Search for the cell housing the specified text and yield its (x, y) center coordinate. 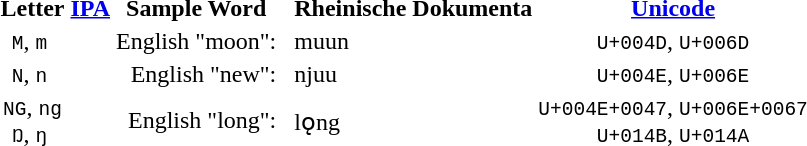
muun (414, 41)
njuu (414, 74)
English "moon": (196, 41)
English "new": (196, 74)
